Capture the cell that displays the provided text and extract its (x, y) central coordinate. 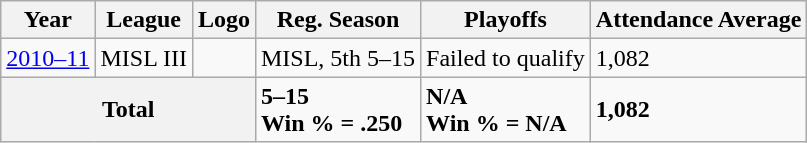
MISL, 5th 5–15 (338, 58)
Total (128, 110)
Logo (224, 20)
5–15Win % = .250 (338, 110)
MISL III (144, 58)
2010–11 (48, 58)
N/A Win % = N/A (506, 110)
Year (48, 20)
Playoffs (506, 20)
Reg. Season (338, 20)
Failed to qualify (506, 58)
Attendance Average (698, 20)
League (144, 20)
